Identify which cell holds the provided text, then report its (x, y) central coordinate. 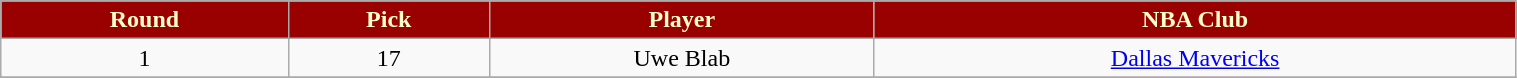
Uwe Blab (682, 58)
17 (388, 58)
Pick (388, 20)
1 (144, 58)
Round (144, 20)
NBA Club (1195, 20)
Dallas Mavericks (1195, 58)
Player (682, 20)
